Capture the cell that displays the provided text and extract its [x, y] central coordinate. 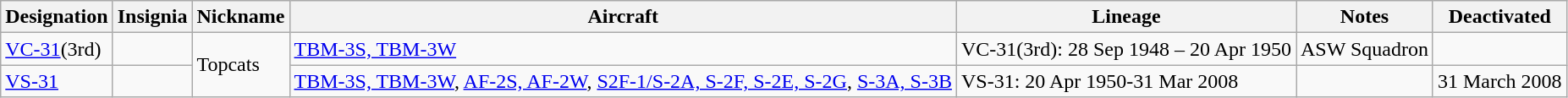
VS-31 [57, 81]
TBM-3S, TBM-3W, AF-2S, AF-2W, S2F-1/S-2A, S-2F, S-2E, S-2G, S-3A, S-3B [623, 81]
31 March 2008 [1499, 81]
TBM-3S, TBM-3W [623, 49]
ASW Squadron [1365, 49]
Deactivated [1499, 17]
Topcats [240, 65]
VC-31(3rd): 28 Sep 1948 – 20 Apr 1950 [1125, 49]
Lineage [1125, 17]
Nickname [240, 17]
Insignia [152, 17]
VS-31: 20 Apr 1950-31 Mar 2008 [1125, 81]
Notes [1365, 17]
VC-31(3rd) [57, 49]
Aircraft [623, 17]
Designation [57, 17]
